Provide the [x, y] coordinate of the cell's center where the given text is located.  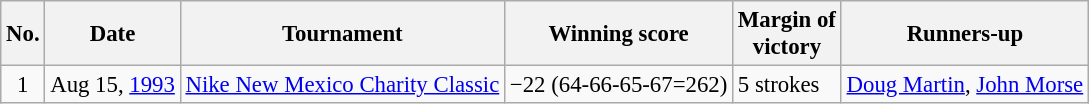
Tournament [342, 34]
−22 (64-66-65-67=262) [619, 85]
Date [112, 34]
Margin ofvictory [788, 34]
Runners-up [964, 34]
Nike New Mexico Charity Classic [342, 85]
No. [23, 34]
5 strokes [788, 85]
1 [23, 85]
Aug 15, 1993 [112, 85]
Doug Martin, John Morse [964, 85]
Winning score [619, 34]
